Return [x, y] of the center of cell containing provided text 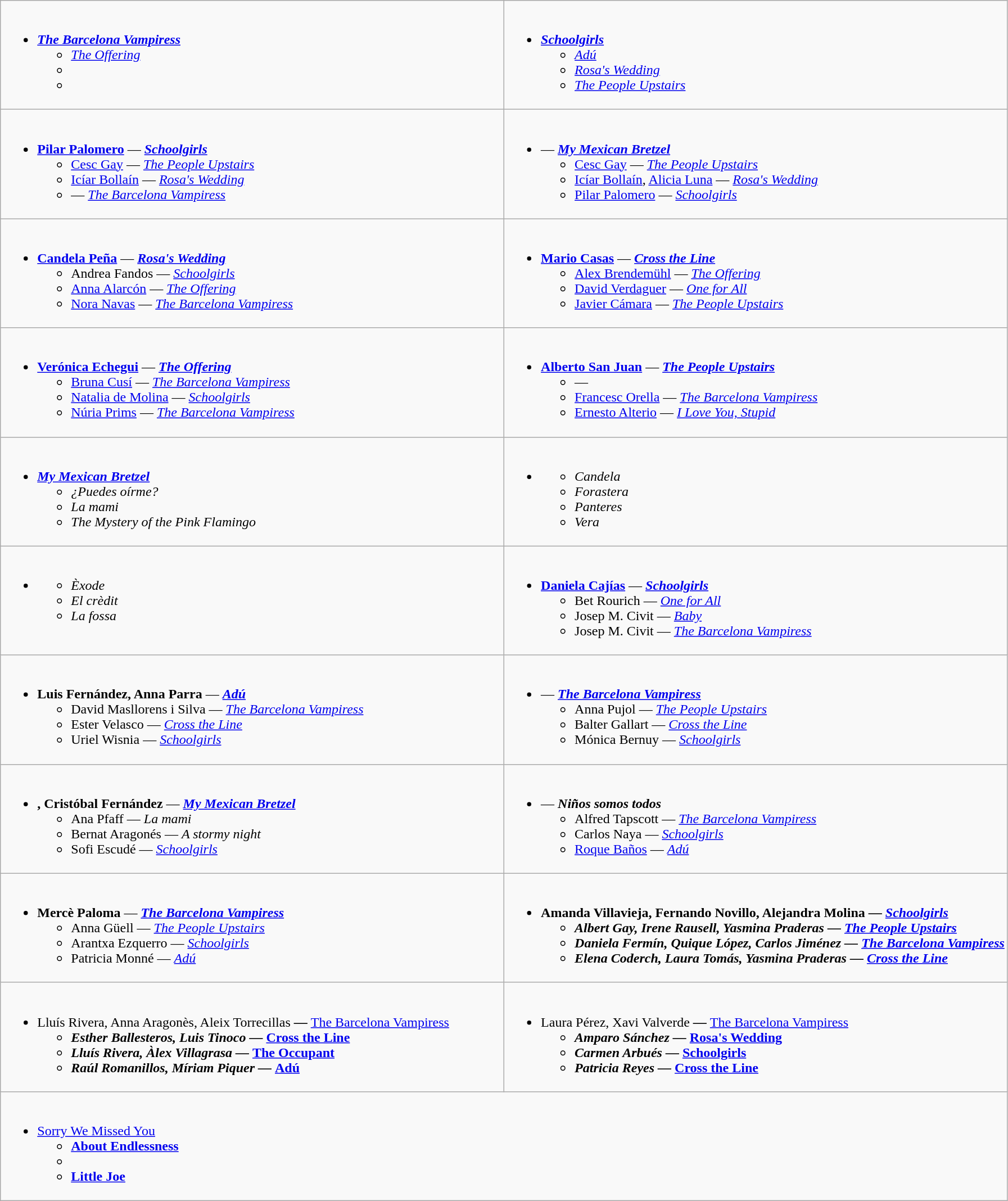
— The Barcelona VampiressAnna Pujol — The People UpstairsBalter Gallart — Cross the LineMónica Bernuy — Schoolgirls [756, 710]
Daniela Cajías — SchoolgirlsBet Rourich — One for AllJosep M. Civit — BabyJosep M. Civit — The Barcelona Vampiress [756, 600]
The Barcelona VampiressThe Offering [252, 55]
Alberto San Juan — The People Upstairs — Francesc Orella — The Barcelona VampiressErnesto Alterio — I Love You, Stupid [756, 382]
— Niños somos todosAlfred Tapscott — The Barcelona VampiressCarlos Naya — SchoolgirlsRoque Baños — Adú [756, 819]
— My Mexican BretzelCesc Gay — The People UpstairsIcíar Bollaín, Alicia Luna — Rosa's WeddingPilar Palomero — Schoolgirls [756, 164]
Sorry We Missed YouAbout EndlessnessLittle Joe [504, 1146]
My Mexican Bretzel¿Puedes oírme?La mamiThe Mystery of the Pink Flamingo [252, 491]
Verónica Echegui — The OfferingBruna Cusí — The Barcelona VampiressNatalia de Molina — SchoolgirlsNúria Prims — The Barcelona Vampiress [252, 382]
Luis Fernández, Anna Parra — AdúDavid Masllorens i Silva — The Barcelona VampiressEster Velasco — Cross the LineUriel Wisnia — Schoolgirls [252, 710]
CandelaForasteraPanteresVera [756, 491]
Mario Casas — Cross the LineAlex Brendemühl — The OfferingDavid Verdaguer — One for AllJavier Cámara — The People Upstairs [756, 273]
, Cristóbal Fernández — My Mexican BretzelAna Pfaff — La mamiBernat Aragonés — A stormy nightSofi Escudé — Schoolgirls [252, 819]
Candela Peña — Rosa's WeddingAndrea Fandos — SchoolgirlsAnna Alarcón — The OfferingNora Navas — The Barcelona Vampiress [252, 273]
Mercè Paloma — The Barcelona VampiressAnna Güell — The People UpstairsArantxa Ezquerro — SchoolgirlsPatricia Monné — Adú [252, 928]
Pilar Palomero — SchoolgirlsCesc Gay — The People UpstairsIcíar Bollaín — Rosa's Wedding — The Barcelona Vampiress [252, 164]
SchoolgirlsAdúRosa's WeddingThe People Upstairs [756, 55]
ÈxodeEl crèditLa fossa [252, 600]
Laura Pérez, Xavi Valverde — The Barcelona VampiressAmparo Sánchez — Rosa's WeddingCarmen Arbués — SchoolgirlsPatricia Reyes — Cross the Line [756, 1037]
